Return [x, y] of the center of cell containing provided text 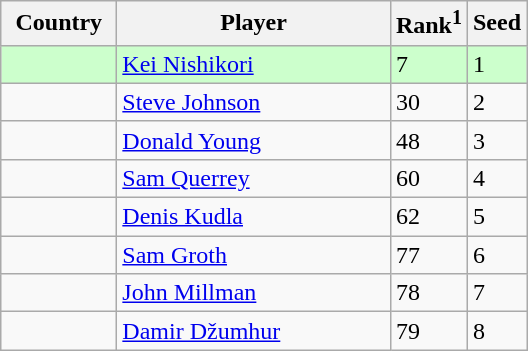
Denis Kudla [254, 217]
Donald Young [254, 140]
79 [428, 331]
5 [496, 217]
30 [428, 102]
2 [496, 102]
John Millman [254, 293]
6 [496, 255]
Player [254, 24]
48 [428, 140]
4 [496, 178]
Sam Groth [254, 255]
77 [428, 255]
Country [59, 24]
Damir Džumhur [254, 331]
62 [428, 217]
Seed [496, 24]
Sam Querrey [254, 178]
78 [428, 293]
60 [428, 178]
3 [496, 140]
Kei Nishikori [254, 64]
Steve Johnson [254, 102]
Rank1 [428, 24]
1 [496, 64]
8 [496, 331]
